Identify which cell holds the provided text, then report its [X, Y] central coordinate. 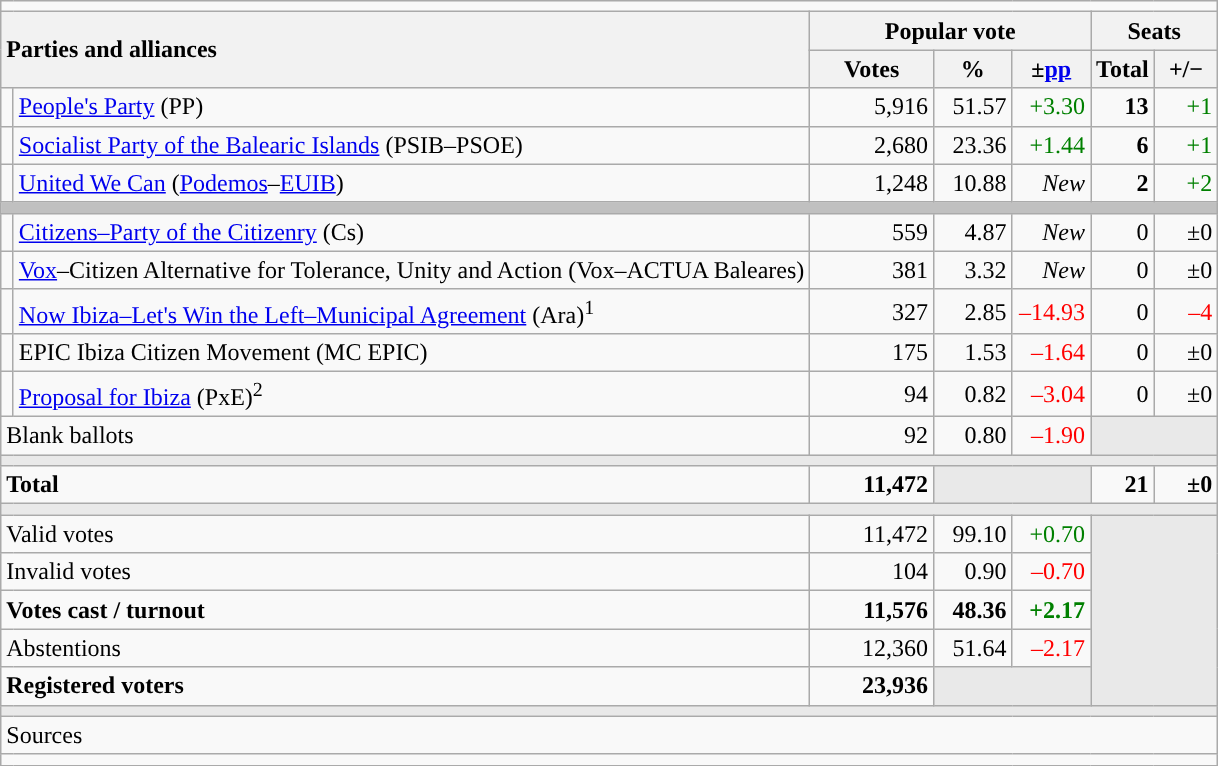
0.80 [972, 435]
99.10 [972, 534]
51.57 [972, 107]
3.32 [972, 270]
381 [872, 270]
Registered voters [406, 686]
Socialist Party of the Balearic Islands (PSIB–PSOE) [412, 145]
Invalid votes [406, 572]
±pp [1052, 69]
–14.93 [1052, 312]
94 [872, 394]
51.64 [972, 648]
48.36 [972, 610]
–0.70 [1052, 572]
21 [1123, 485]
Popular vote [950, 31]
11,576 [872, 610]
People's Party (PP) [412, 107]
Vox–Citizen Alternative for Tolerance, Unity and Action (Vox–ACTUA Baleares) [412, 270]
Abstentions [406, 648]
0.82 [972, 394]
Seats [1154, 31]
Parties and alliances [406, 50]
–1.64 [1052, 353]
559 [872, 232]
+1.44 [1052, 145]
104 [872, 572]
2,680 [872, 145]
Citizens–Party of the Citizenry (Cs) [412, 232]
Blank ballots [406, 435]
1.53 [972, 353]
2 [1123, 183]
+2.17 [1052, 610]
Votes cast / turnout [406, 610]
10.88 [972, 183]
Proposal for Ibiza (PxE)2 [412, 394]
23.36 [972, 145]
–2.17 [1052, 648]
–1.90 [1052, 435]
13 [1123, 107]
Sources [610, 735]
–3.04 [1052, 394]
23,936 [872, 686]
175 [872, 353]
4.87 [972, 232]
Votes [872, 69]
% [972, 69]
United We Can (Podemos–EUIB) [412, 183]
12,360 [872, 648]
2.85 [972, 312]
0.90 [972, 572]
+0.70 [1052, 534]
+/− [1186, 69]
+3.30 [1052, 107]
6 [1123, 145]
327 [872, 312]
EPIC Ibiza Citizen Movement (MC EPIC) [412, 353]
–4 [1186, 312]
92 [872, 435]
Now Ibiza–Let's Win the Left–Municipal Agreement (Ara)1 [412, 312]
Valid votes [406, 534]
+2 [1186, 183]
1,248 [872, 183]
5,916 [872, 107]
